For the text-containing cell, return its midpoint in [x, y] coordinate format. 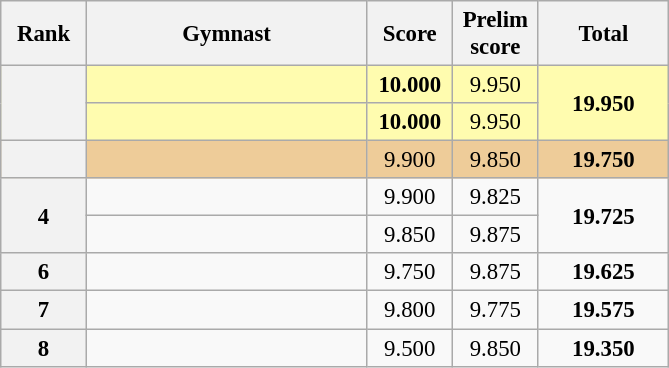
Score [410, 34]
9.800 [410, 310]
Rank [44, 34]
19.725 [604, 216]
9.825 [496, 197]
9.775 [496, 310]
4 [44, 216]
Total [604, 34]
19.625 [604, 273]
19.350 [604, 348]
6 [44, 273]
8 [44, 348]
19.950 [604, 104]
9.750 [410, 273]
Gymnast [226, 34]
Prelim score [496, 34]
9.500 [410, 348]
7 [44, 310]
19.575 [604, 310]
19.750 [604, 160]
